Determine the (x, y) coordinate at the center of the cell enclosing the given text.  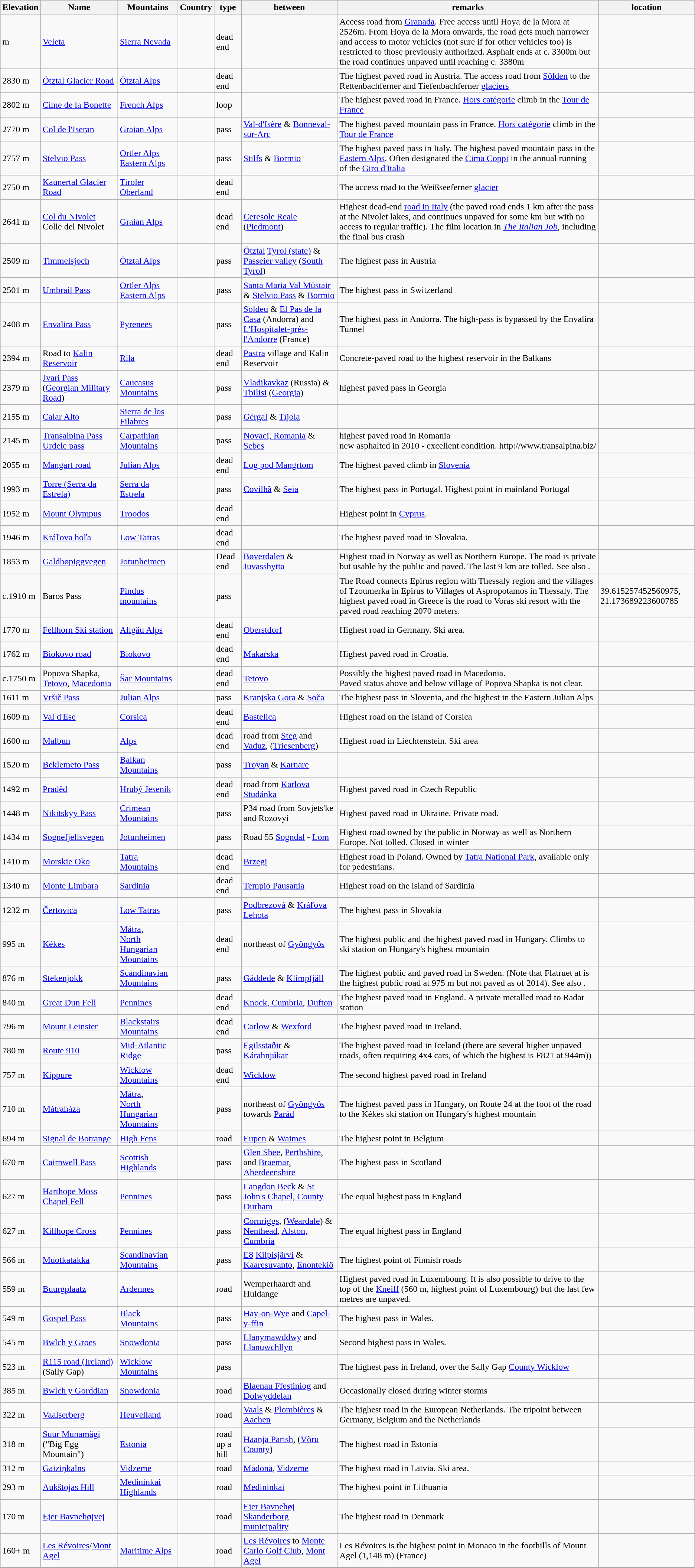
Madona, Vidzeme (290, 1468)
Ötztal Glacier Road (79, 81)
Stilfs & Bormio (290, 158)
1600 m (20, 740)
1232 m (20, 910)
2770 m (20, 129)
Pastra village and Kalin Reservoir (290, 358)
The highest pass in Andorra. The high-pass is bypassed by the Envalira Tunnel (468, 324)
Langdon Beck & St John's Chapel, County Durham (290, 1196)
2155 m (20, 417)
Fellhorn Ski station (79, 630)
Mid-Atlantic Ridge (148, 1051)
Aukštojas Hill (79, 1487)
The highest paved climb in Slovenia (468, 465)
Bwlch y Gorddian (79, 1391)
Suur Munamägi("Big Egg Mountain") (79, 1444)
Road 55 Sogndal - Lom (290, 838)
Highest paved road in Czech Republic (468, 789)
Cornriggs, (Weardale) & Nenthead, Alston, Cumbria (290, 1230)
Country (196, 7)
Vaalserberg (79, 1415)
Ötztal Tyrol (state) & Passeier valley (South Tyrol) (290, 261)
Dead end (228, 561)
High Fens (148, 1138)
Bwlch y Groes (79, 1343)
loop (228, 105)
2830 m (20, 81)
Gérgal & Tíjola (290, 417)
highest paved pass in Georgia (468, 388)
Maritime Alps (148, 1551)
Les Révoires/Mont Agel (79, 1551)
Hrubý Jeseník (148, 789)
Troodos (148, 513)
Morskie Oko (79, 861)
Tiroler Oberland (148, 187)
293 m (20, 1487)
road from Steg and Vaduz, (Triesenberg) (290, 740)
The highest paved road in France. Hors catégorie climb in the Tour de France (468, 105)
Gaiziņkalns (79, 1468)
694 m (20, 1138)
318 m (20, 1444)
The highest road in Denmark (468, 1516)
2394 m (20, 358)
160+ m (20, 1551)
Praděd (79, 789)
Galdhøpiggvegen (79, 561)
Caucasus Mountains (148, 388)
Highest paved road in Croatia. (468, 654)
Mount Olympus (79, 513)
Black Mountains (148, 1318)
Blackstairs Mountains (148, 1026)
R115 road (Ireland) (Sally Gap) (79, 1366)
Buurgplaatz (79, 1289)
1520 m (20, 765)
The highest pass in Portugal. Highest point in mainland Portugal (468, 489)
Vidzeme (148, 1468)
northeast of Gyöngyös (290, 944)
2408 m (20, 324)
Gäddede & Klimpfjäll (290, 978)
170 m (20, 1516)
Monte Limbara (79, 886)
Malbun (79, 740)
Highest point in Cyprus. (468, 513)
The highest pass in Switzerland (468, 290)
The highest paved road in Austria. The access road from Sölden to the Rettenbachferner and Tiefenbachferner glaciers (468, 81)
Log pod Mangrtom (290, 465)
Makarska (290, 654)
1448 m (20, 813)
39.615257452560975, 21.173689223600785 (647, 596)
Road to Kalin Reservoir (79, 358)
Nikitskyy Pass (79, 813)
Val d'Ese (79, 717)
Serra da Estrela (148, 489)
Muotkatakka (79, 1260)
Cairnwell Pass (79, 1162)
Umbrail Pass (79, 290)
The highest paved mountain pass in France. Hors catégorie climb in the Tour de France (468, 129)
Scottish Highlands (148, 1162)
Soldeu & El Pas de la Casa (Andorra) and L'Hospitalet-près-l'Andorre (France) (290, 324)
Carpathian Mountains (148, 441)
The highest public and paved road in Sweden. (Note that Flatruet at is the highest public road at 975 m but not paved as of 2014). See also . (468, 978)
The highest road in Latvia. Ski area. (468, 1468)
Signal de Botrange (79, 1138)
2501 m (20, 290)
P34 road from Sovjets'ke and Rozovyi (290, 813)
highest paved road in Romania new asphalted in 2010 - excellent condition. http://www.transalpina.biz/ (468, 441)
Eupen & Waimes (290, 1138)
The highest paved pass in Hungary, on Route 24 at the foot of the road to the Kékes ski station on Hungary's highest mountain (468, 1109)
The highest pass in Wales. (468, 1318)
Ejer BavnehøjSkanderborg municipality (290, 1516)
Balkan Mountains (148, 765)
670 m (20, 1162)
796 m (20, 1026)
2641 m (20, 221)
Popova Shapka, Tetovo, Macedonia (79, 678)
Hay-on-Wye and Capel-y-ffin (290, 1318)
Harthope MossChapel Fell (79, 1196)
Concrete-paved road to the highest reservoir in the Balkans (468, 358)
1993 m (20, 489)
The highest paved road in Iceland (there are several higher unpaved roads, often requiring 4x4 cars, of which the highest is F821 at 944m)) (468, 1051)
Jvari Pass(Georgian Military Road) (79, 388)
Šar Mountains (148, 678)
Gospel Pass (79, 1318)
Alps (148, 740)
Tatra Mountains (148, 861)
780 m (20, 1051)
Kráľova hoľa (79, 538)
c.1910 m (20, 596)
Highest road on the island of Corsica (468, 717)
Les Révoires is the highest point in Monaco in the foothills of Mount Agel (1,148 m) (France) (468, 1551)
Čertovica (79, 910)
2757 m (20, 158)
location (647, 7)
northeast of Gyöngyös towards Parád (290, 1109)
Estonia (148, 1444)
1609 m (20, 717)
559 m (20, 1289)
Mount Leinster (79, 1026)
Biokovo (148, 654)
Biokovo road (79, 654)
Rila (148, 358)
Covilhã & Seia (290, 489)
Glen Shee, Perthshire, and Braemar, Aberdeenshire (290, 1162)
2145 m (20, 441)
Beklemeto Pass (79, 765)
The highest pass in Slovakia (468, 910)
Name (79, 7)
Tetovo (290, 678)
312 m (20, 1468)
Val-d'Isère & Bonneval-sur-Arc (290, 129)
Kaunertal Glacier Road (79, 187)
1410 m (20, 861)
545 m (20, 1343)
Allgäu Alps (148, 630)
Ceresole Reale (Piedmont) (290, 221)
757 m (20, 1075)
549 m (20, 1318)
Heuvelland (148, 1415)
Mátraháza (79, 1109)
995 m (20, 944)
2750 m (20, 187)
Baros Pass (79, 596)
Carlow & Wexford (290, 1026)
Highest road in Norway as well as Northern Europe. The road is private but usable by the public and paved. The last 9 km are tolled. See also . (468, 561)
Second highest pass in Wales. (468, 1343)
840 m (20, 1003)
Timmelsjoch (79, 261)
Highest paved road in Ukraine. Private road. (468, 813)
Pyrenees (148, 324)
Podbrezová & Kráľova Lehota (290, 910)
Vladikavkaz (Russia) & Tbilisi (Georgia) (290, 388)
Wicklow (290, 1075)
The highest public and the highest paved road in Hungary. Climbs to ski station on Hungary's highest mountain (468, 944)
The highest pass in Scotland (468, 1162)
Highest road on the island of Sardinia (468, 886)
876 m (20, 978)
Highest road in Poland. Owned by Tatra National Park, available only for pedestrians. (468, 861)
Killhope Cross (79, 1230)
2379 m (20, 388)
Bastelica (290, 717)
The highest paved road in England. A private metalled road to Radar station (468, 1003)
c.1750 m (20, 678)
between (290, 7)
Troyan & Karnare (290, 765)
The highest road in Estonia (468, 1444)
Ejer Bavnehøjvej (79, 1516)
The highest paved road in Slovakia. (468, 538)
Col du NivoletColle del Nivolet (79, 221)
Great Dun Fell (79, 1003)
Egilsstaðir & Kárahnjúkar (290, 1051)
The highest point in Lithuania (468, 1487)
Stelvio Pass (79, 158)
1434 m (20, 838)
Highest road in Liechtenstein. Ski area (468, 740)
1762 m (20, 654)
Brzegi (290, 861)
road from Karlova Studánka (290, 789)
Ardennes (148, 1289)
Highest road owned by the public in Norway as well as Northern Europe. Not tolled. Closed in winter (468, 838)
m (20, 42)
road up a hill (228, 1444)
The highest pass in Ireland, over the Sally Gap County Wicklow (468, 1366)
Les Révoires to Monte Carlo Golf Club, Mont Agel (290, 1551)
Sardinia (148, 886)
Novaci, Romania & Sebes (290, 441)
Stekenjokk (79, 978)
Elevation (20, 7)
Wemperhaardt and Huldange (290, 1289)
The second highest paved road in Ireland (468, 1075)
Pindus mountains (148, 596)
Llanymawddwy and Llanuwchllyn (290, 1343)
Sognefjellsvegen (79, 838)
French Alps (148, 105)
Calar Alto (79, 417)
Col de l'Iseran (79, 129)
remarks (468, 7)
Oberstdorf (290, 630)
The highest paved road in Ireland. (468, 1026)
The highest point of Finnish roads (468, 1260)
Knock, Cumbria, Dufton (290, 1003)
Haanja Parish, (Võru County) (290, 1444)
The highest road in the European Netherlands. The tripoint between Germany, Belgium and the Netherlands (468, 1415)
322 m (20, 1415)
Torre (Serra da Estrela) (79, 489)
The highest point in Belgium (468, 1138)
2509 m (20, 261)
1770 m (20, 630)
The highest pass in Austria (468, 261)
710 m (20, 1109)
385 m (20, 1391)
The highest pass in Slovenia, and the highest in the Eastern Julian Alps (468, 697)
Vaals & Plombières & Aachen (290, 1415)
Veleta (79, 42)
Mangart road (79, 465)
Cime de la Bonette (79, 105)
The access road to the Weißseeferner glacier (468, 187)
type (228, 7)
Medininkai Highlands (148, 1487)
523 m (20, 1366)
Crimean Mountains (148, 813)
Kékes (79, 944)
Santa Maria Val Müstair & Stelvio Pass & Bormio (290, 290)
Kippure (79, 1075)
Possibly the highest paved road in Macedonia. Paved status above and below village of Popova Shapka is not clear. (468, 678)
1853 m (20, 561)
1611 m (20, 697)
1952 m (20, 513)
Envalira Pass (79, 324)
Mountains (148, 7)
Sierra de los Filabres (148, 417)
Highest road in Germany. Ski area. (468, 630)
Medininkai (290, 1487)
2802 m (20, 105)
Tempio Pausania (290, 886)
Kranjska Gora & Soča (290, 697)
E8 Kilpisjärvi & Kaaresuvanto, Enontekiö (290, 1260)
1340 m (20, 886)
566 m (20, 1260)
Transalpina PassUrdele pass (79, 441)
Route 910 (79, 1051)
1492 m (20, 789)
Vršič Pass (79, 697)
Occasionally closed during winter storms (468, 1391)
Sierra Nevada (148, 42)
Corsica (148, 717)
Blaenau Ffestiniog and Dolwyddelan (290, 1391)
1946 m (20, 538)
Bøverdalen & Juvasshytta (290, 561)
2055 m (20, 465)
